Find where the given text appears and provide that cell's center as (X, Y) coordinate. 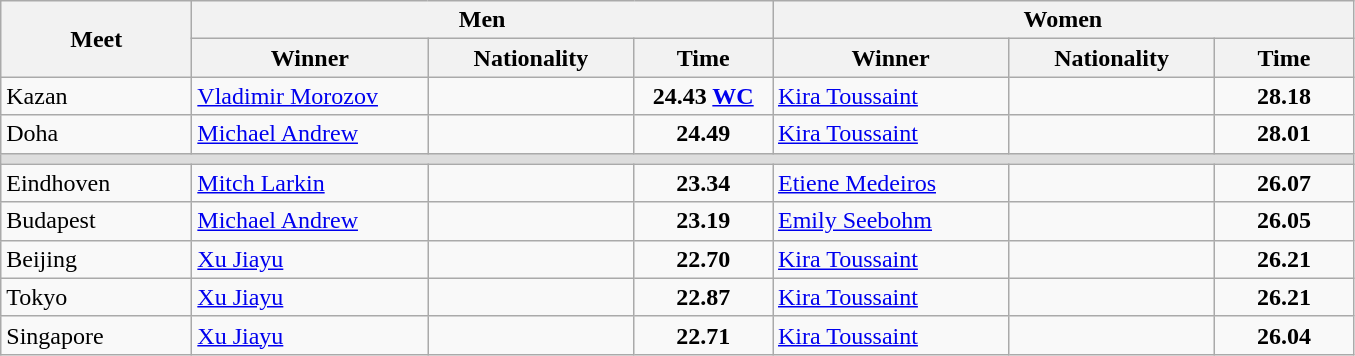
Kazan (96, 96)
Emily Seebohm (890, 221)
24.43 WC (704, 96)
23.34 (704, 183)
22.70 (704, 259)
28.01 (1284, 134)
23.19 (704, 221)
Doha (96, 134)
Mitch Larkin (310, 183)
Men (482, 20)
Women (1062, 20)
Beijing (96, 259)
24.49 (704, 134)
Budapest (96, 221)
22.87 (704, 297)
Eindhoven (96, 183)
26.07 (1284, 183)
26.05 (1284, 221)
26.04 (1284, 335)
28.18 (1284, 96)
Meet (96, 39)
22.71 (704, 335)
Singapore (96, 335)
Vladimir Morozov (310, 96)
Tokyo (96, 297)
Etiene Medeiros (890, 183)
